Detect which cell encompasses the target text, then output its (X, Y) center coordinate. 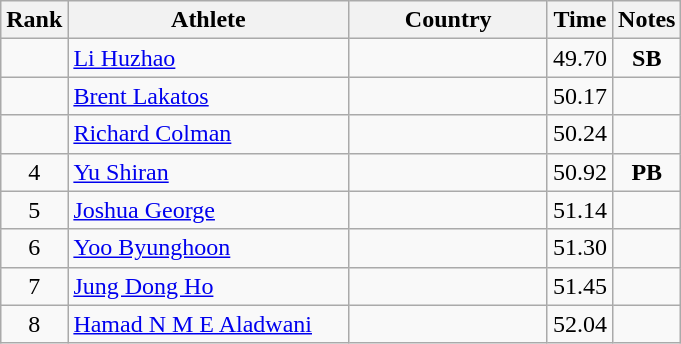
4 (34, 172)
Yu Shiran (208, 172)
51.14 (580, 210)
Time (580, 20)
Yoo Byunghoon (208, 248)
Country (448, 20)
7 (34, 286)
50.17 (580, 96)
Joshua George (208, 210)
51.45 (580, 286)
5 (34, 210)
SB (647, 58)
Li Huzhao (208, 58)
52.04 (580, 324)
50.24 (580, 134)
Jung Dong Ho (208, 286)
Notes (647, 20)
49.70 (580, 58)
Brent Lakatos (208, 96)
51.30 (580, 248)
50.92 (580, 172)
Richard Colman (208, 134)
8 (34, 324)
Rank (34, 20)
6 (34, 248)
PB (647, 172)
Athlete (208, 20)
Hamad N M E Aladwani (208, 324)
